Locate the cell with the specified text and output its (X, Y) center coordinate. 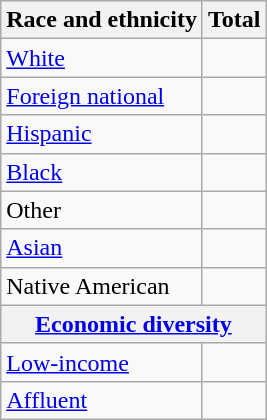
Hispanic (102, 134)
Race and ethnicity (102, 20)
Low-income (102, 362)
Asian (102, 248)
Economic diversity (134, 324)
Foreign national (102, 96)
Affluent (102, 400)
Native American (102, 286)
Black (102, 172)
Other (102, 210)
White (102, 58)
Total (234, 20)
